Provide the (X, Y) coordinate of the cell's center where the given text is located.  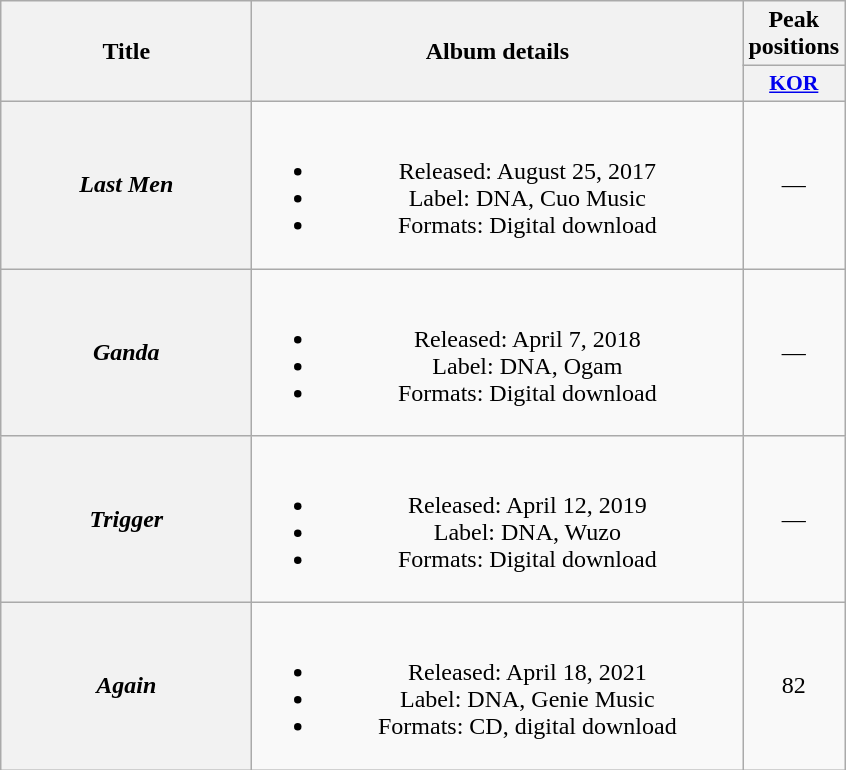
Released: April 18, 2021Label: DNA, Genie MusicFormats: CD, digital download (498, 686)
Last Men (126, 184)
Peakpositions (794, 34)
Released: August 25, 2017Label: DNA, Cuo MusicFormats: Digital download (498, 184)
Trigger (126, 520)
Title (126, 52)
Ganda (126, 352)
Album details (498, 52)
KOR (794, 84)
Released: April 7, 2018Label: DNA, OgamFormats: Digital download (498, 352)
Released: April 12, 2019Label: DNA, WuzoFormats: Digital download (498, 520)
82 (794, 686)
Again (126, 686)
